Identify which cell holds the provided text, then report its [x, y] central coordinate. 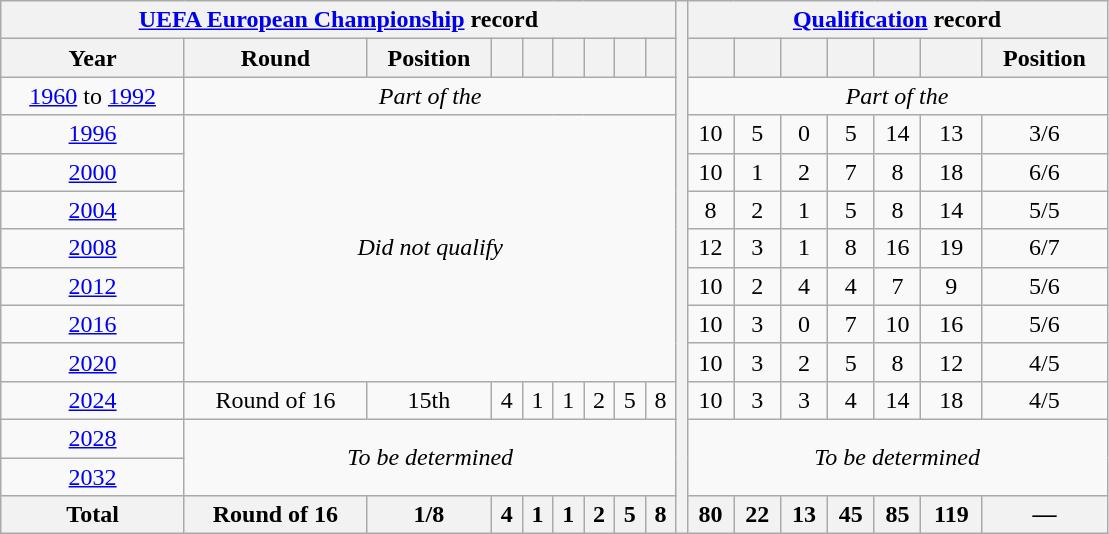
2008 [93, 248]
85 [898, 515]
2024 [93, 400]
2004 [93, 210]
5/5 [1044, 210]
Year [93, 58]
1996 [93, 134]
15th [428, 400]
2028 [93, 438]
9 [952, 286]
1/8 [428, 515]
Round [275, 58]
— [1044, 515]
UEFA European Championship record [338, 20]
19 [952, 248]
Qualification record [897, 20]
6/7 [1044, 248]
2032 [93, 477]
2020 [93, 362]
45 [850, 515]
2000 [93, 172]
2012 [93, 286]
3/6 [1044, 134]
80 [710, 515]
Total [93, 515]
Did not qualify [430, 248]
2016 [93, 324]
119 [952, 515]
22 [758, 515]
6/6 [1044, 172]
1960 to 1992 [93, 96]
